For the text-containing cell, return its midpoint in (x, y) coordinate format. 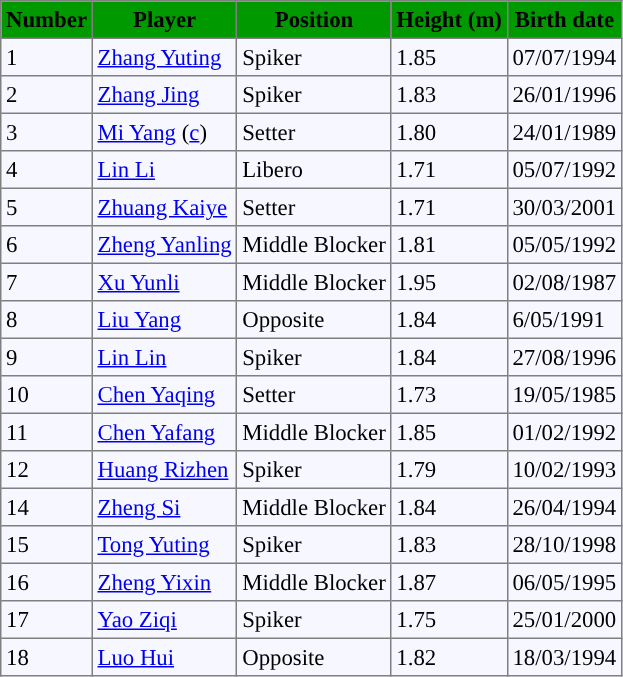
14 (47, 507)
07/07/1994 (564, 57)
Chen Yaqing (164, 395)
Zheng Si (164, 507)
Liu Yang (164, 320)
12 (47, 470)
26/04/1994 (564, 507)
1 (47, 57)
3 (47, 132)
Libero (314, 170)
Zhang Yuting (164, 57)
Mi Yang (c) (164, 132)
Xu Yunli (164, 282)
10/02/1993 (564, 470)
9 (47, 357)
1.81 (449, 245)
1.73 (449, 395)
Zhang Jing (164, 95)
10 (47, 395)
01/02/1992 (564, 432)
1.79 (449, 470)
Birth date (564, 20)
Huang Rizhen (164, 470)
4 (47, 170)
16 (47, 582)
Zhuang Kaiye (164, 207)
Zheng Yanling (164, 245)
1.75 (449, 620)
Zheng Yixin (164, 582)
26/01/1996 (564, 95)
25/01/2000 (564, 620)
8 (47, 320)
17 (47, 620)
05/07/1992 (564, 170)
1.80 (449, 132)
5 (47, 207)
18/03/1994 (564, 657)
24/01/1989 (564, 132)
05/05/1992 (564, 245)
1.82 (449, 657)
15 (47, 545)
Lin Lin (164, 357)
7 (47, 282)
30/03/2001 (564, 207)
Luo Hui (164, 657)
Player (164, 20)
18 (47, 657)
Height (m) (449, 20)
6/05/1991 (564, 320)
2 (47, 95)
1.95 (449, 282)
11 (47, 432)
Position (314, 20)
02/08/1987 (564, 282)
6 (47, 245)
27/08/1996 (564, 357)
Number (47, 20)
19/05/1985 (564, 395)
Yao Ziqi (164, 620)
28/10/1998 (564, 545)
Chen Yafang (164, 432)
1.87 (449, 582)
06/05/1995 (564, 582)
Tong Yuting (164, 545)
Lin Li (164, 170)
